Search for the cell housing the specified text and yield its (X, Y) center coordinate. 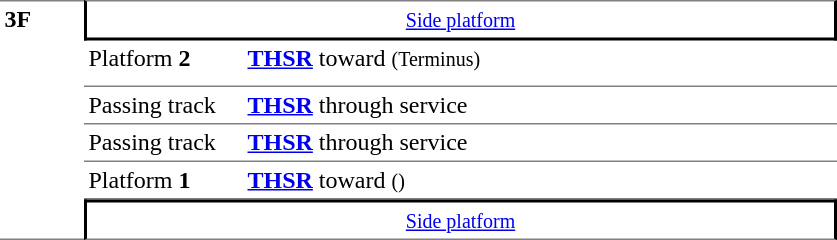
3F (42, 120)
Platform 2 (164, 58)
THSR toward () (540, 181)
Platform 1 (164, 181)
THSR toward (Terminus) (540, 58)
